Output the [x, y] coordinate of the center of the cell containing the given text.  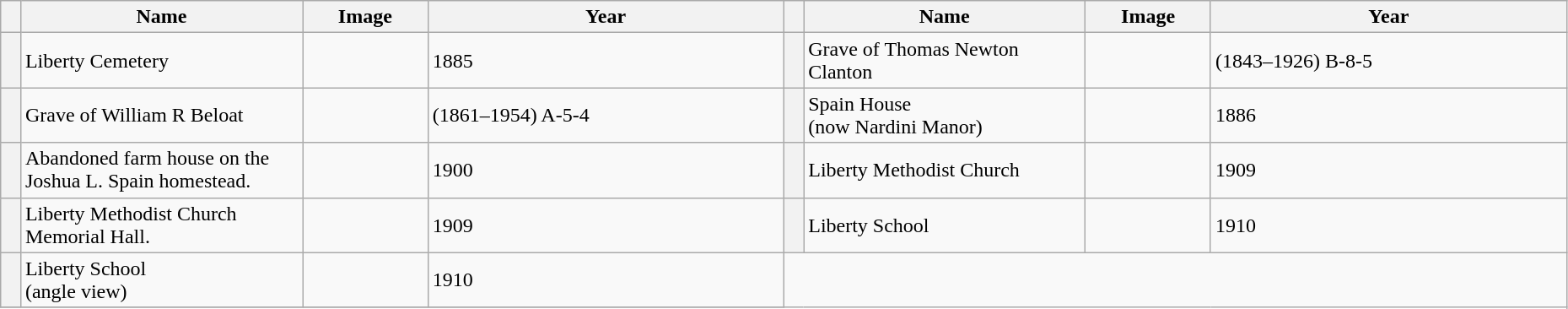
Grave of William R Beloat [161, 115]
Liberty School(angle view) [161, 280]
1900 [606, 171]
Liberty Methodist Church Memorial Hall. [161, 225]
Abandoned farm house on the Joshua L. Spain homestead. [161, 171]
Spain House (now Nardini Manor) [945, 115]
Liberty Cemetery [161, 61]
1885 [606, 61]
Liberty School [945, 225]
Liberty Methodist Church [945, 171]
1886 [1388, 115]
Grave of Thomas Newton Clanton [945, 61]
(1861–1954) A-5-4 [606, 115]
(1843–1926) B-8-5 [1388, 61]
